Return the (X, Y) coordinate for the center point of the cell that contains the specified text.  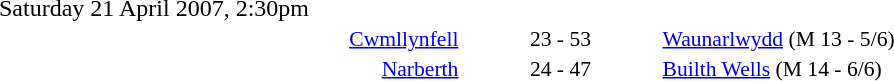
23 - 53 (560, 38)
